Scan for the cell matching the given text and deliver its [x, y] coordinate at center. 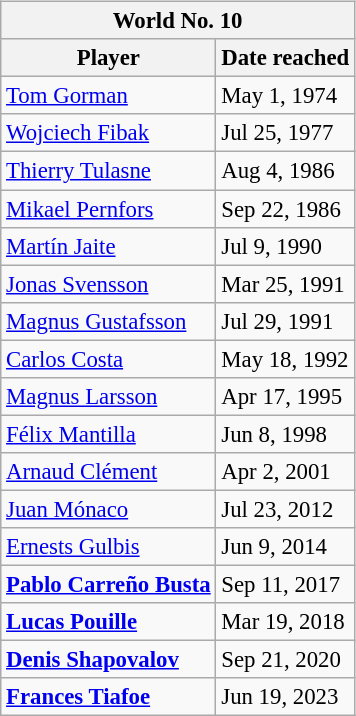
Magnus Larsson [108, 396]
Carlos Costa [108, 359]
Pablo Carreño Busta [108, 584]
May 18, 1992 [286, 359]
Juan Mónaco [108, 509]
Wojciech Fibak [108, 133]
Mikael Pernfors [108, 209]
Mar 25, 1991 [286, 284]
Jonas Svensson [108, 284]
Frances Tiafoe [108, 697]
Jun 9, 2014 [286, 547]
Arnaud Clément [108, 472]
Martín Jaite [108, 246]
Thierry Tulasne [108, 171]
World No. 10 [178, 21]
Aug 4, 1986 [286, 171]
Tom Gorman [108, 96]
Date reached [286, 58]
Jul 25, 1977 [286, 133]
Apr 17, 1995 [286, 396]
Jul 23, 2012 [286, 509]
Magnus Gustafsson [108, 321]
May 1, 1974 [286, 96]
Ernests Gulbis [108, 547]
Denis Shapovalov [108, 660]
Sep 11, 2017 [286, 584]
Lucas Pouille [108, 622]
Jul 9, 1990 [286, 246]
Jun 8, 1998 [286, 434]
Sep 21, 2020 [286, 660]
Apr 2, 2001 [286, 472]
Jul 29, 1991 [286, 321]
Sep 22, 1986 [286, 209]
Félix Mantilla [108, 434]
Mar 19, 2018 [286, 622]
Player [108, 58]
Jun 19, 2023 [286, 697]
